Return [x, y] of the center of cell containing provided text 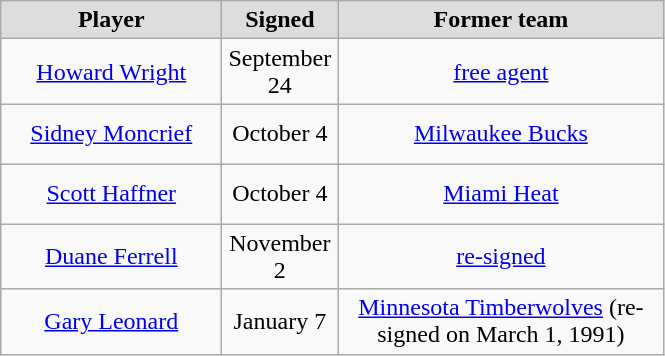
Former team [501, 20]
Miami Heat [501, 194]
January 7 [280, 322]
September 24 [280, 72]
Duane Ferrell [112, 256]
Gary Leonard [112, 322]
Player [112, 20]
Sidney Moncrief [112, 134]
free agent [501, 72]
Scott Haffner [112, 194]
Milwaukee Bucks [501, 134]
re-signed [501, 256]
Signed [280, 20]
November 2 [280, 256]
Minnesota Timberwolves (re-signed on March 1, 1991) [501, 322]
Howard Wright [112, 72]
